Identify which cell holds the provided text, then report its [x, y] central coordinate. 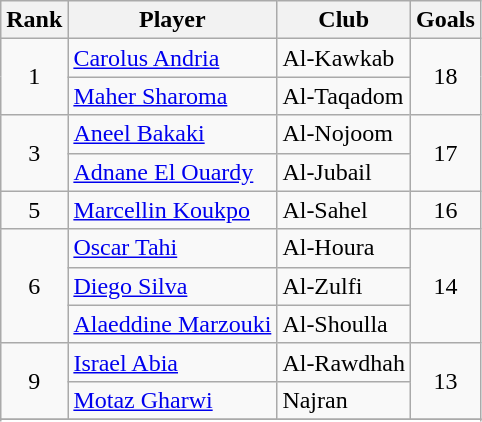
Al-Shoulla [344, 324]
Adnane El Ouardy [172, 172]
16 [446, 210]
Al-Taqadom [344, 96]
Najran [344, 400]
13 [446, 381]
9 [34, 381]
Carolus Andria [172, 58]
Al-Zulfi [344, 286]
Motaz Gharwi [172, 400]
5 [34, 210]
1 [34, 77]
Alaeddine Marzouki [172, 324]
Al-Nojoom [344, 134]
14 [446, 286]
Oscar Tahi [172, 248]
Al-Kawkab [344, 58]
Al-Jubail [344, 172]
Maher Sharoma [172, 96]
Aneel Bakaki [172, 134]
Diego Silva [172, 286]
Al-Sahel [344, 210]
18 [446, 77]
Al-Houra [344, 248]
Goals [446, 20]
17 [446, 153]
Israel Abia [172, 362]
Marcellin Koukpo [172, 210]
Rank [34, 20]
Club [344, 20]
Player [172, 20]
3 [34, 153]
6 [34, 286]
Al-Rawdhah [344, 362]
